Return the (x, y) coordinate for the center point of the cell that contains the specified text.  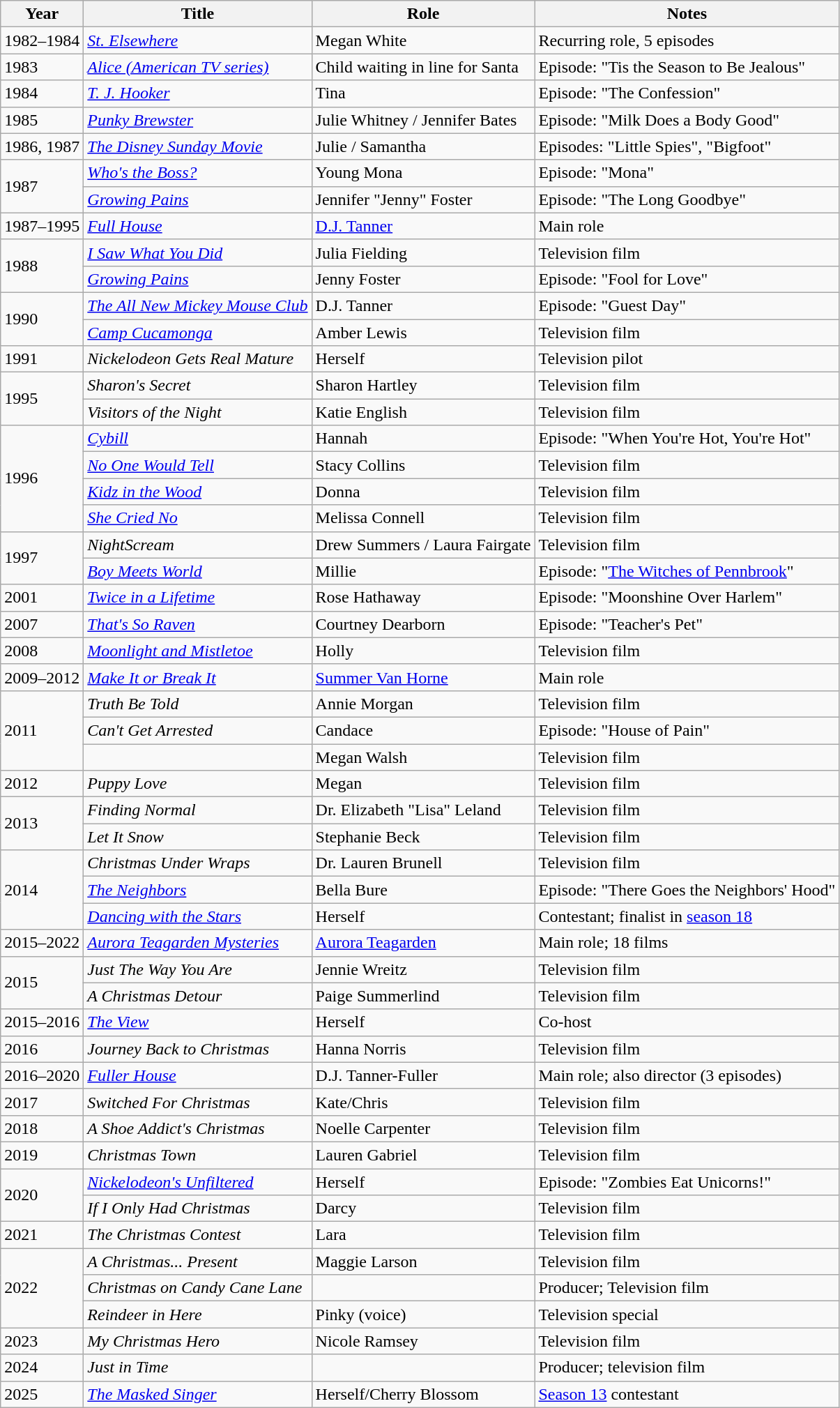
Megan Walsh (423, 757)
The Disney Sunday Movie (198, 146)
1990 (42, 319)
If I Only Had Christmas (198, 1209)
Episode: "Zombies Eat Unicorns!" (687, 1182)
Bella Bure (423, 890)
Stacy Collins (423, 465)
Christmas on Candy Cane Lane (198, 1288)
Finding Normal (198, 810)
A Christmas Detour (198, 996)
1985 (42, 120)
2013 (42, 824)
Hanna Norris (423, 1049)
Episode: "Moonshine Over Harlem" (687, 598)
St. Elsewhere (198, 40)
Alice (American TV series) (198, 67)
1988 (42, 266)
Episodes: "Little Spies", "Bigfoot" (687, 146)
2023 (42, 1341)
Jenny Foster (423, 279)
The Christmas Contest (198, 1235)
2020 (42, 1195)
Aurora Teagarden (423, 943)
2001 (42, 598)
Season 13 contestant (687, 1394)
Darcy (423, 1209)
The View (198, 1022)
T. J. Hooker (198, 93)
Episode: "The Long Goodbye" (687, 199)
2021 (42, 1235)
Episode: "The Confession" (687, 93)
Can't Get Arrested (198, 730)
Let It Snow (198, 837)
Episode: "Tis the Season to Be Jealous" (687, 67)
1984 (42, 93)
She Cried No (198, 518)
Annie Morgan (423, 704)
1991 (42, 359)
A Shoe Addict's Christmas (198, 1128)
Rose Hathaway (423, 598)
Christmas Town (198, 1155)
Kidz in the Wood (198, 492)
2019 (42, 1155)
Jennifer "Jenny" Foster (423, 199)
2012 (42, 784)
Stephanie Beck (423, 837)
The Masked Singer (198, 1394)
Cybill (198, 439)
Amber Lewis (423, 333)
2007 (42, 624)
Make It or Break It (198, 677)
The Neighbors (198, 890)
Visitors of the Night (198, 412)
Nickelodeon Gets Real Mature (198, 359)
2015–2016 (42, 1022)
Sharon Hartley (423, 386)
1995 (42, 399)
Truth Be Told (198, 704)
Child waiting in line for Santa (423, 67)
Pinky (voice) (423, 1315)
A Christmas... Present (198, 1262)
Producer; Television film (687, 1288)
Episode: "Guest Day" (687, 305)
Melissa Connell (423, 518)
Title (198, 14)
Nicole Ramsey (423, 1341)
2015–2022 (42, 943)
Episode: "House of Pain" (687, 730)
Jennie Wreitz (423, 969)
No One Would Tell (198, 465)
Television special (687, 1315)
Episode: "Mona" (687, 173)
1986, 1987 (42, 146)
Switched For Christmas (198, 1102)
Journey Back to Christmas (198, 1049)
Aurora Teagarden Mysteries (198, 943)
Maggie Larson (423, 1262)
2016 (42, 1049)
2017 (42, 1102)
Co-host (687, 1022)
Candace (423, 730)
Moonlight and Mistletoe (198, 651)
1987–1995 (42, 226)
Puppy Love (198, 784)
Who's the Boss? (198, 173)
2018 (42, 1128)
Contestant; finalist in season 18 (687, 916)
2016–2020 (42, 1075)
Noelle Carpenter (423, 1128)
2022 (42, 1288)
Lauren Gabriel (423, 1155)
1997 (42, 558)
2008 (42, 651)
Episode: "Fool for Love" (687, 279)
1982–1984 (42, 40)
Episode: "There Goes the Neighbors' Hood" (687, 890)
Episode: "When You're Hot, You're Hot" (687, 439)
Holly (423, 651)
Julie Whitney / Jennifer Bates (423, 120)
1987 (42, 186)
2011 (42, 730)
Christmas Under Wraps (198, 863)
NightScream (198, 545)
Recurring role, 5 episodes (687, 40)
Drew Summers / Laura Fairgate (423, 545)
Year (42, 14)
Dr. Lauren Brunell (423, 863)
My Christmas Hero (198, 1341)
Julia Fielding (423, 252)
Herself/Cherry Blossom (423, 1394)
2009–2012 (42, 677)
Sharon's Secret (198, 386)
Reindeer in Here (198, 1315)
Dancing with the Stars (198, 916)
Main role; 18 films (687, 943)
Donna (423, 492)
Camp Cucamonga (198, 333)
Lara (423, 1235)
1996 (42, 478)
Television pilot (687, 359)
Episode: "Milk Does a Body Good" (687, 120)
Megan White (423, 40)
Millie (423, 571)
Role (423, 14)
1983 (42, 67)
Twice in a Lifetime (198, 598)
Just The Way You Are (198, 969)
Full House (198, 226)
Summer Van Horne (423, 677)
Paige Summerlind (423, 996)
Katie English (423, 412)
Nickelodeon's Unfiltered (198, 1182)
Episode: "The Witches of Pennbrook" (687, 571)
Courtney Dearborn (423, 624)
Just in Time (198, 1368)
Notes (687, 14)
Main role; also director (3 episodes) (687, 1075)
Kate/Chris (423, 1102)
Producer; television film (687, 1368)
2015 (42, 983)
2024 (42, 1368)
Boy Meets World (198, 571)
Megan (423, 784)
Fuller House (198, 1075)
Episode: "Teacher's Pet" (687, 624)
Hannah (423, 439)
Young Mona (423, 173)
The All New Mickey Mouse Club (198, 305)
Punky Brewster (198, 120)
Tina (423, 93)
That's So Raven (198, 624)
Dr. Elizabeth "Lisa" Leland (423, 810)
I Saw What You Did (198, 252)
D.J. Tanner-Fuller (423, 1075)
Julie / Samantha (423, 146)
2014 (42, 890)
2025 (42, 1394)
